Identify which cell holds the provided text, then report its (x, y) central coordinate. 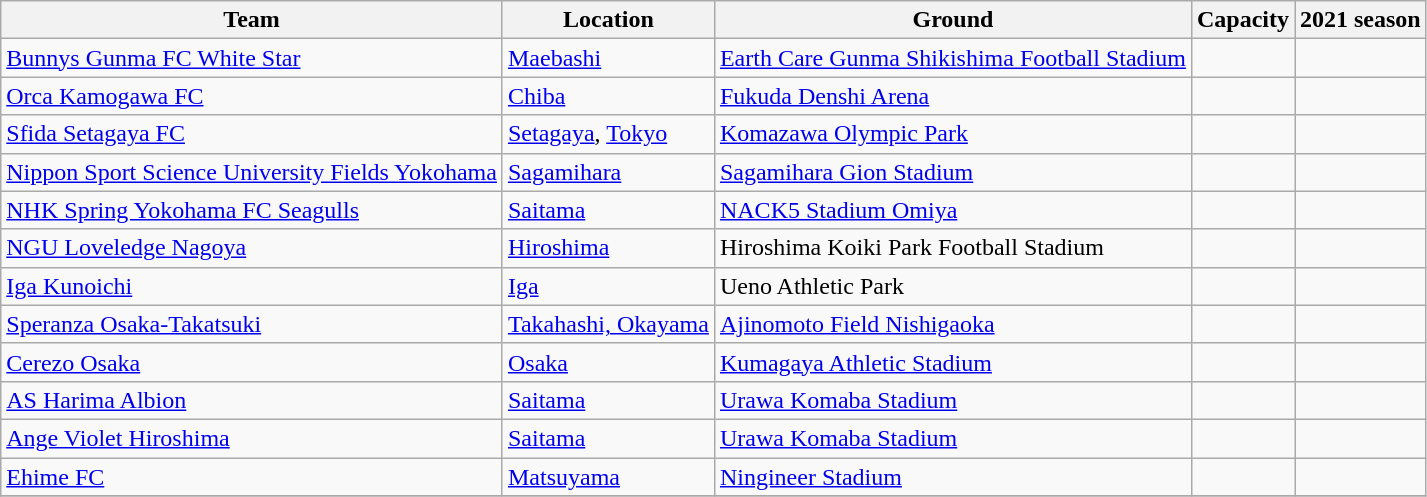
Bunnys Gunma FC White Star (252, 58)
Kumagaya Athletic Stadium (952, 362)
Setagaya, Tokyo (608, 134)
Fukuda Denshi Arena (952, 96)
Ningineer Stadium (952, 477)
Matsuyama (608, 477)
AS Harima Albion (252, 400)
Maebashi (608, 58)
NACK5 Stadium Omiya (952, 210)
Chiba (608, 96)
Cerezo Osaka (252, 362)
Hiroshima (608, 248)
Komazawa Olympic Park (952, 134)
Ange Violet Hiroshima (252, 438)
Location (608, 20)
Iga (608, 286)
Sagamihara (608, 172)
Ajinomoto Field Nishigaoka (952, 324)
Takahashi, Okayama (608, 324)
NHK Spring Yokohama FC Seagulls (252, 210)
Capacity (1242, 20)
Iga Kunoichi (252, 286)
Orca Kamogawa FC (252, 96)
Nippon Sport Science University Fields Yokohama (252, 172)
Ehime FC (252, 477)
Ground (952, 20)
Sfida Setagaya FC (252, 134)
Hiroshima Koiki Park Football Stadium (952, 248)
Sagamihara Gion Stadium (952, 172)
Speranza Osaka-Takatsuki (252, 324)
Osaka (608, 362)
Ueno Athletic Park (952, 286)
Team (252, 20)
Earth Care Gunma Shikishima Football Stadium (952, 58)
NGU Loveledge Nagoya (252, 248)
2021 season (1360, 20)
